Scan for the cell matching the given text and deliver its [X, Y] coordinate at center. 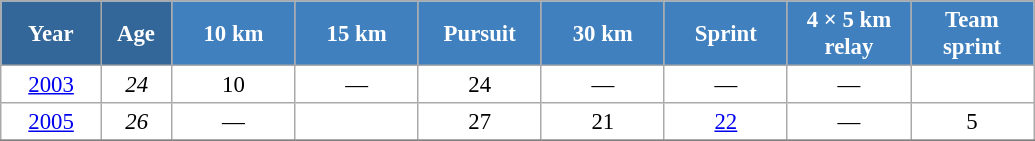
30 km [602, 34]
2003 [52, 85]
22 [726, 122]
Pursuit [480, 34]
Age [136, 34]
Sprint [726, 34]
10 [234, 85]
10 km [234, 34]
15 km [356, 34]
27 [480, 122]
2005 [52, 122]
26 [136, 122]
Team sprint [972, 34]
Year [52, 34]
21 [602, 122]
4 × 5 km relay [848, 34]
5 [972, 122]
